From the cell containing the given text, extract its center point as [X, Y] coordinate. 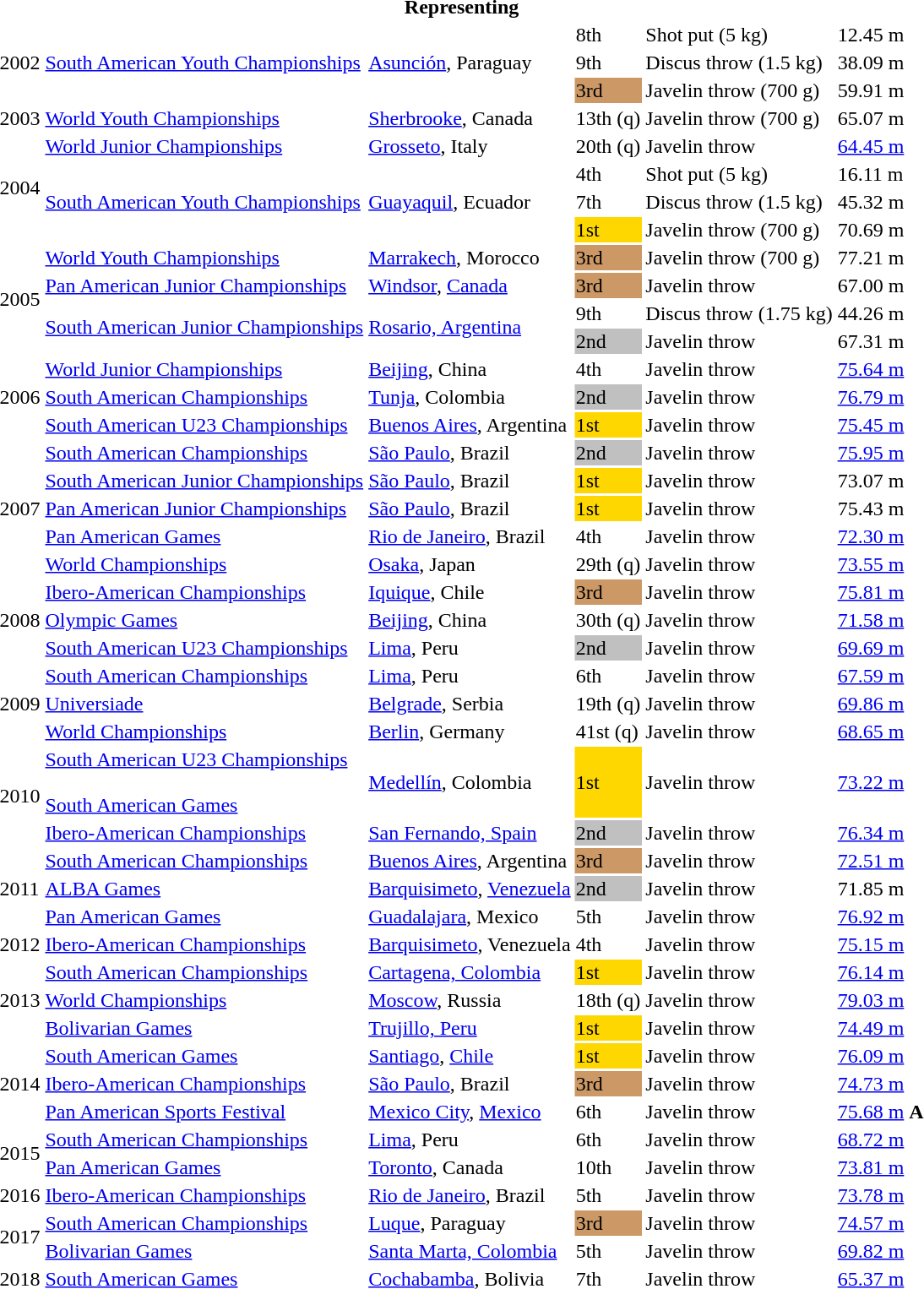
Tunja, Colombia [470, 397]
Mexico City, Mexico [470, 1112]
13th (q) [608, 118]
Universiade [204, 704]
Cartagena, Colombia [470, 972]
South American Games [204, 1056]
Discus throw (1.75 kg) [739, 313]
Marrakech, Morocco [470, 258]
Sherbrooke, Canada [470, 118]
Windsor, Canada [470, 286]
8th [608, 35]
Osaka, Japan [470, 564]
Rosario, Argentina [470, 328]
10th [608, 1167]
18th (q) [608, 1000]
Iquique, Chile [470, 592]
Guadalajara, Mexico [470, 916]
19th (q) [608, 704]
Belgrade, Serbia [470, 704]
San Fernando, Spain [470, 833]
Medellín, Colombia [470, 782]
7th [608, 202]
Luque, Paraguay [470, 1223]
Asunción, Paraguay [470, 63]
30th (q) [608, 620]
Trujillo, Peru [470, 1028]
20th (q) [608, 146]
Santa Marta, Colombia [470, 1251]
Moscow, Russia [470, 1000]
Pan American Sports Festival [204, 1112]
ALBA Games [204, 889]
South American U23 ChampionshipsSouth American Games [204, 782]
Grosseto, Italy [470, 146]
Olympic Games [204, 620]
41st (q) [608, 732]
Toronto, Canada [470, 1167]
Guayaquil, Ecuador [470, 202]
Santiago, Chile [470, 1056]
29th (q) [608, 564]
Berlin, Germany [470, 732]
